Detect which cell encompasses the target text, then output its [x, y] center coordinate. 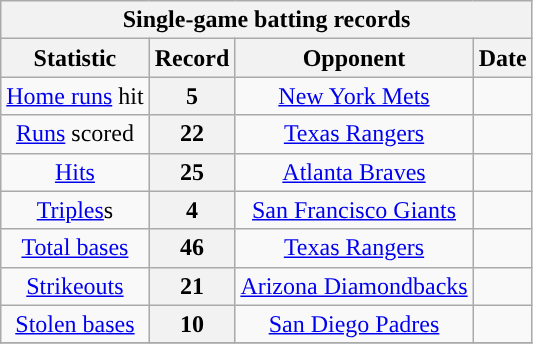
Stolen bases [75, 324]
Record [192, 58]
46 [192, 248]
4 [192, 210]
Tripless [75, 210]
San Francisco Giants [354, 210]
Home runs hit [75, 96]
Statistic [75, 58]
5 [192, 96]
Atlanta Braves [354, 172]
Opponent [354, 58]
10 [192, 324]
New York Mets [354, 96]
21 [192, 286]
25 [192, 172]
22 [192, 134]
Runs scored [75, 134]
Hits [75, 172]
Arizona Diamondbacks [354, 286]
Single-game batting records [266, 20]
Strikeouts [75, 286]
Date [502, 58]
Total bases [75, 248]
San Diego Padres [354, 324]
